Return the (x, y) coordinate for the center point of the cell that contains the specified text.  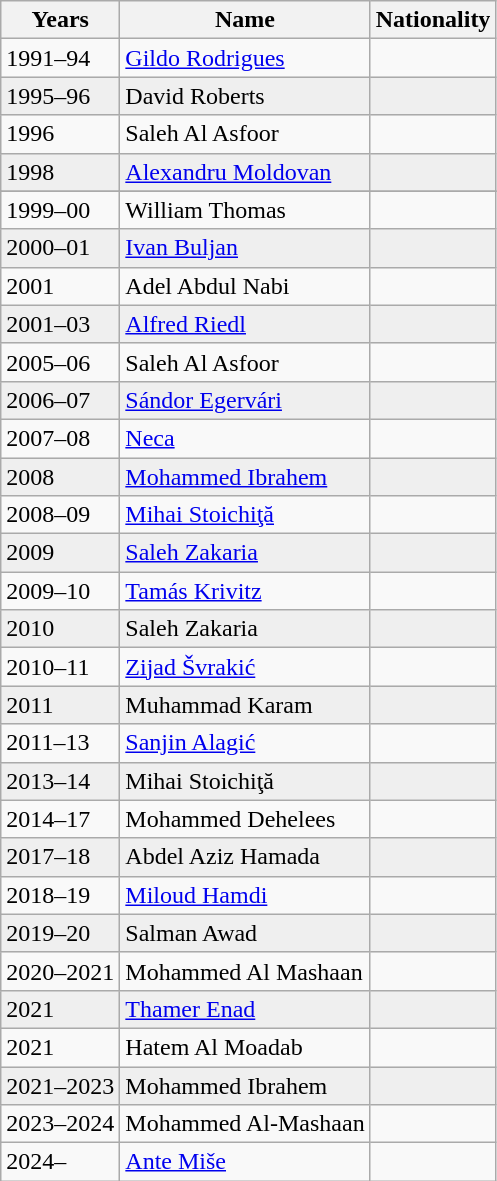
Mohammed Al-Mashaan (245, 1124)
2001 (60, 286)
Miloud Hamdi (245, 895)
1996 (60, 134)
2011 (60, 705)
2001–03 (60, 324)
2008 (60, 477)
2024– (60, 1162)
2009–10 (60, 591)
2023–2024 (60, 1124)
2014–17 (60, 819)
Abdel Aziz Hamada (245, 857)
2017–18 (60, 857)
William Thomas (245, 210)
1991–94 (60, 58)
Sándor Egervári (245, 400)
2006–07 (60, 400)
1998 (60, 172)
2008–09 (60, 515)
2019–20 (60, 933)
1995–96 (60, 96)
Adel Abdul Nabi (245, 286)
2011–13 (60, 743)
Neca (245, 438)
2021–2023 (60, 1085)
Ivan Buljan (245, 248)
Gildo Rodrigues (245, 58)
Sanjin Alagić (245, 743)
Salman Awad (245, 933)
2007–08 (60, 438)
Alexandru Moldovan (245, 172)
Zijad Švrakić (245, 667)
David Roberts (245, 96)
2000–01 (60, 248)
Mohammed Al Mashaan (245, 971)
2009 (60, 553)
Alfred Riedl (245, 324)
Muhammad Karam (245, 705)
Ante Miše (245, 1162)
2010 (60, 629)
Name (245, 20)
Thamer Enad (245, 1009)
Tamás Krivitz (245, 591)
2020–2021 (60, 971)
1999–00 (60, 210)
Hatem Al Moadab (245, 1047)
2005–06 (60, 362)
Mohammed Dehelees (245, 819)
Nationality (433, 20)
2010–11 (60, 667)
2013–14 (60, 781)
2018–19 (60, 895)
Years (60, 20)
